Search for the cell housing the specified text and yield its [x, y] center coordinate. 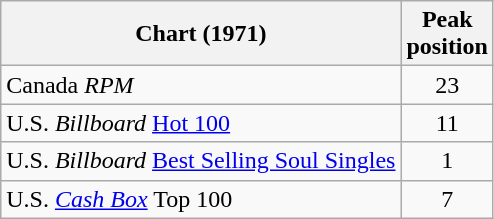
1 [447, 161]
U.S. Billboard Best Selling Soul Singles [201, 161]
Chart (1971) [201, 34]
Canada RPM [201, 85]
U.S. Billboard Hot 100 [201, 123]
7 [447, 199]
Peakposition [447, 34]
U.S. Cash Box Top 100 [201, 199]
11 [447, 123]
23 [447, 85]
